Locate the cell with the specified text and output its [x, y] center coordinate. 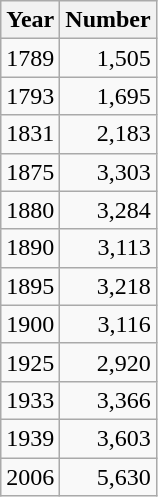
3,366 [108, 400]
1925 [30, 362]
3,218 [108, 286]
3,284 [108, 210]
1933 [30, 400]
Year [30, 20]
Number [108, 20]
1890 [30, 248]
1793 [30, 96]
2006 [30, 477]
1831 [30, 134]
2,183 [108, 134]
1939 [30, 438]
3,603 [108, 438]
3,116 [108, 324]
1875 [30, 172]
5,630 [108, 477]
2,920 [108, 362]
1900 [30, 324]
3,303 [108, 172]
1,505 [108, 58]
1,695 [108, 96]
1895 [30, 286]
1880 [30, 210]
1789 [30, 58]
3,113 [108, 248]
